From the cell containing the given text, extract its center point as (x, y) coordinate. 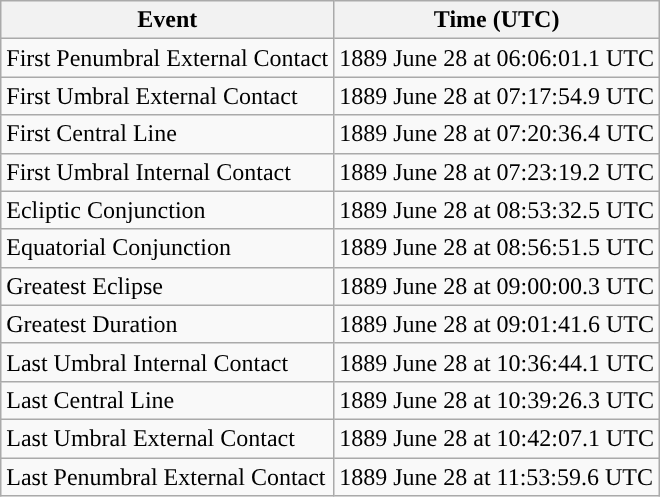
Equatorial Conjunction (168, 248)
First Umbral Internal Contact (168, 172)
1889 June 28 at 10:36:44.1 UTC (497, 362)
1889 June 28 at 09:01:41.6 UTC (497, 324)
1889 June 28 at 10:39:26.3 UTC (497, 400)
Greatest Duration (168, 324)
Last Umbral External Contact (168, 438)
1889 June 28 at 07:23:19.2 UTC (497, 172)
Last Umbral Internal Contact (168, 362)
Time (UTC) (497, 20)
Last Central Line (168, 400)
First Penumbral External Contact (168, 58)
1889 June 28 at 10:42:07.1 UTC (497, 438)
1889 June 28 at 08:56:51.5 UTC (497, 248)
Greatest Eclipse (168, 286)
First Central Line (168, 134)
Last Penumbral External Contact (168, 477)
1889 June 28 at 07:20:36.4 UTC (497, 134)
First Umbral External Contact (168, 96)
1889 June 28 at 06:06:01.1 UTC (497, 58)
1889 June 28 at 07:17:54.9 UTC (497, 96)
Ecliptic Conjunction (168, 210)
1889 June 28 at 09:00:00.3 UTC (497, 286)
Event (168, 20)
1889 June 28 at 11:53:59.6 UTC (497, 477)
1889 June 28 at 08:53:32.5 UTC (497, 210)
